Return the (x, y) coordinate for the center point of the cell that contains the specified text.  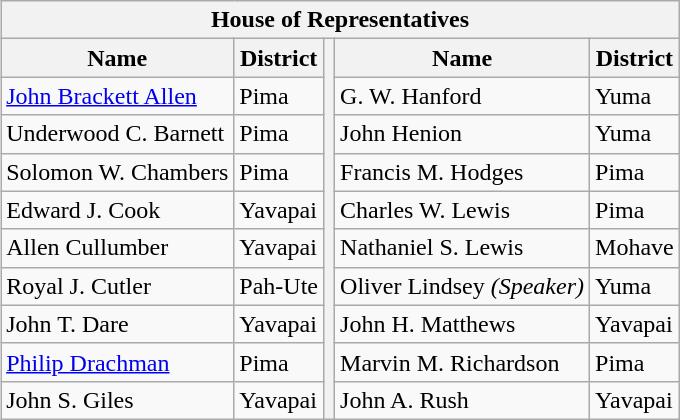
Mohave (635, 248)
Allen Cullumber (118, 248)
John S. Giles (118, 400)
Edward J. Cook (118, 210)
John Henion (462, 134)
Charles W. Lewis (462, 210)
Royal J. Cutler (118, 286)
John A. Rush (462, 400)
Solomon W. Chambers (118, 172)
Underwood C. Barnett (118, 134)
G. W. Hanford (462, 96)
Francis M. Hodges (462, 172)
Nathaniel S. Lewis (462, 248)
John Brackett Allen (118, 96)
Oliver Lindsey (Speaker) (462, 286)
House of Representatives (340, 20)
John T. Dare (118, 324)
Philip Drachman (118, 362)
Pah-Ute (279, 286)
John H. Matthews (462, 324)
Marvin M. Richardson (462, 362)
